Identify which cell holds the provided text, then report its (x, y) central coordinate. 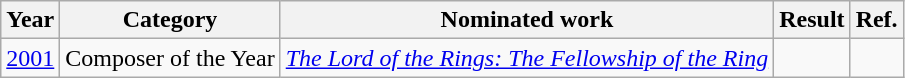
Nominated work (527, 20)
Ref. (876, 20)
2001 (30, 58)
Composer of the Year (170, 58)
Result (812, 20)
Year (30, 20)
Category (170, 20)
The Lord of the Rings: The Fellowship of the Ring (527, 58)
